Search for the cell housing the specified text and yield its [x, y] center coordinate. 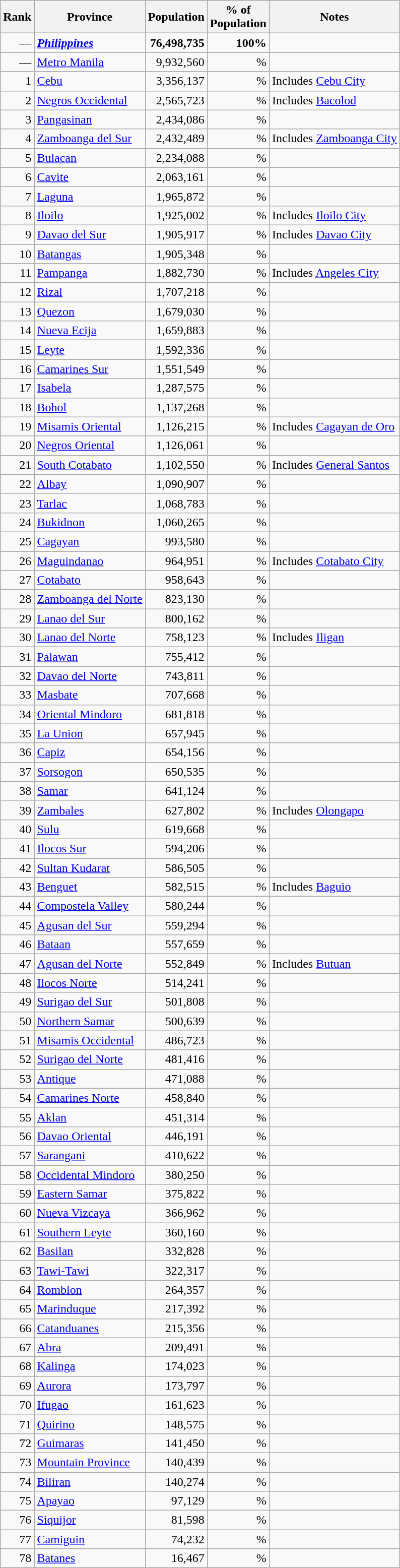
800,162 [176, 618]
Quirino [90, 1424]
Zambales [90, 810]
Metro Manila [90, 62]
1,925,002 [176, 215]
31 [17, 657]
Bohol [90, 407]
1,592,336 [176, 350]
594,206 [176, 848]
Includes Davao City [335, 234]
46 [17, 945]
Occidental Mindoro [90, 1175]
72 [17, 1443]
410,622 [176, 1155]
758,123 [176, 638]
375,822 [176, 1194]
360,160 [176, 1232]
2,234,088 [176, 158]
37 [17, 772]
62 [17, 1251]
20 [17, 446]
23 [17, 503]
44 [17, 906]
45 [17, 925]
1,126,061 [176, 446]
11 [17, 273]
Oriental Mindoro [90, 714]
64 [17, 1290]
Northern Samar [90, 1021]
1,882,730 [176, 273]
Apayao [90, 1501]
823,130 [176, 599]
1,905,917 [176, 234]
41 [17, 848]
24 [17, 522]
Cebu [90, 81]
500,639 [176, 1021]
69 [17, 1386]
78 [17, 1558]
174,023 [176, 1366]
Guimaras [90, 1443]
8 [17, 215]
755,412 [176, 657]
1,068,783 [176, 503]
10 [17, 254]
58 [17, 1175]
Sulu [90, 829]
Batangas [90, 254]
17 [17, 388]
52 [17, 1059]
1,707,218 [176, 292]
6 [17, 177]
76 [17, 1520]
148,575 [176, 1424]
140,439 [176, 1462]
486,723 [176, 1040]
Population [176, 17]
Ifugao [90, 1405]
48 [17, 983]
60 [17, 1213]
Includes Cebu City [335, 81]
22 [17, 484]
Nueva Vizcaya [90, 1213]
13 [17, 311]
Southern Leyte [90, 1232]
Catanduanes [90, 1328]
21 [17, 465]
Basilan [90, 1251]
627,802 [176, 810]
16 [17, 369]
100% [238, 43]
9,932,560 [176, 62]
81,598 [176, 1520]
654,156 [176, 752]
Surigao del Sur [90, 1002]
215,356 [176, 1328]
67 [17, 1347]
Bataan [90, 945]
958,643 [176, 580]
681,818 [176, 714]
Sorsogon [90, 772]
38 [17, 791]
1,965,872 [176, 196]
1,126,215 [176, 426]
481,416 [176, 1059]
Capiz [90, 752]
1,137,268 [176, 407]
Includes Zamboanga City [335, 139]
39 [17, 810]
Antique [90, 1079]
Cagayan [90, 541]
19 [17, 426]
29 [17, 618]
49 [17, 1002]
Masbate [90, 695]
Camiguin [90, 1539]
54 [17, 1098]
4 [17, 139]
964,951 [176, 561]
53 [17, 1079]
557,659 [176, 945]
68 [17, 1366]
Sarangani [90, 1155]
Includes Cotabato City [335, 561]
Bulacan [90, 158]
Includes Cagayan de Oro [335, 426]
641,124 [176, 791]
2,565,723 [176, 100]
Ilocos Norte [90, 983]
514,241 [176, 983]
1,287,575 [176, 388]
2 [17, 100]
65 [17, 1309]
451,314 [176, 1117]
74 [17, 1481]
322,317 [176, 1271]
Leyte [90, 350]
56 [17, 1136]
74,232 [176, 1539]
16,467 [176, 1558]
Surigao del Norte [90, 1059]
34 [17, 714]
458,840 [176, 1098]
Siquijor [90, 1520]
36 [17, 752]
26 [17, 561]
1,102,550 [176, 465]
% ofPopulation [238, 17]
Agusan del Norte [90, 964]
Includes Iligan [335, 638]
Includes General Santos [335, 465]
30 [17, 638]
Cotabato [90, 580]
Nueva Ecija [90, 331]
582,515 [176, 887]
Zamboanga del Norte [90, 599]
Quezon [90, 311]
71 [17, 1424]
57 [17, 1155]
Isabela [90, 388]
Pampanga [90, 273]
586,505 [176, 867]
12 [17, 292]
Philippines [90, 43]
7 [17, 196]
1,679,030 [176, 311]
Biliran [90, 1481]
73 [17, 1462]
Zamboanga del Sur [90, 139]
59 [17, 1194]
Davao Oriental [90, 1136]
15 [17, 350]
Laguna [90, 196]
Agusan del Sur [90, 925]
619,668 [176, 829]
Bukidnon [90, 522]
993,580 [176, 541]
Misamis Occidental [90, 1040]
51 [17, 1040]
75 [17, 1501]
Camarines Sur [90, 369]
650,535 [176, 772]
Province [90, 17]
43 [17, 887]
66 [17, 1328]
Iloilo [90, 215]
707,668 [176, 695]
Batanes [90, 1558]
Davao del Sur [90, 234]
743,811 [176, 676]
141,450 [176, 1443]
2,063,161 [176, 177]
77 [17, 1539]
Sultan Kudarat [90, 867]
Includes Olongapo [335, 810]
3 [17, 119]
Marinduque [90, 1309]
Albay [90, 484]
76,498,735 [176, 43]
70 [17, 1405]
Includes Baguio [335, 887]
2,432,489 [176, 139]
9 [17, 234]
471,088 [176, 1079]
Compostela Valley [90, 906]
Includes Butuan [335, 964]
Lanao del Sur [90, 618]
63 [17, 1271]
55 [17, 1117]
Ilocos Sur [90, 848]
Palawan [90, 657]
657,945 [176, 733]
Cavite [90, 177]
Abra [90, 1347]
61 [17, 1232]
5 [17, 158]
South Cotabato [90, 465]
14 [17, 331]
25 [17, 541]
Davao del Norte [90, 676]
Tarlac [90, 503]
380,250 [176, 1175]
2,434,086 [176, 119]
28 [17, 599]
27 [17, 580]
Kalinga [90, 1366]
1,905,348 [176, 254]
1 [17, 81]
Negros Occidental [90, 100]
264,357 [176, 1290]
47 [17, 964]
140,274 [176, 1481]
Negros Oriental [90, 446]
97,129 [176, 1501]
332,828 [176, 1251]
446,191 [176, 1136]
Includes Bacolod [335, 100]
559,294 [176, 925]
La Union [90, 733]
Pangasinan [90, 119]
18 [17, 407]
3,356,137 [176, 81]
Tawi-Tawi [90, 1271]
173,797 [176, 1386]
Samar [90, 791]
40 [17, 829]
217,392 [176, 1309]
50 [17, 1021]
Camarines Norte [90, 1098]
1,551,549 [176, 369]
Eastern Samar [90, 1194]
580,244 [176, 906]
1,060,265 [176, 522]
1,659,883 [176, 331]
35 [17, 733]
Rizal [90, 292]
366,962 [176, 1213]
Lanao del Norte [90, 638]
1,090,907 [176, 484]
209,491 [176, 1347]
42 [17, 867]
Aurora [90, 1386]
Rank [17, 17]
Aklan [90, 1117]
501,808 [176, 1002]
161,623 [176, 1405]
32 [17, 676]
Misamis Oriental [90, 426]
Includes Iloilo City [335, 215]
Notes [335, 17]
552,849 [176, 964]
Mountain Province [90, 1462]
33 [17, 695]
Maguindanao [90, 561]
Benguet [90, 887]
Includes Angeles City [335, 273]
Romblon [90, 1290]
